For the text-containing cell, return its midpoint in (X, Y) coordinate format. 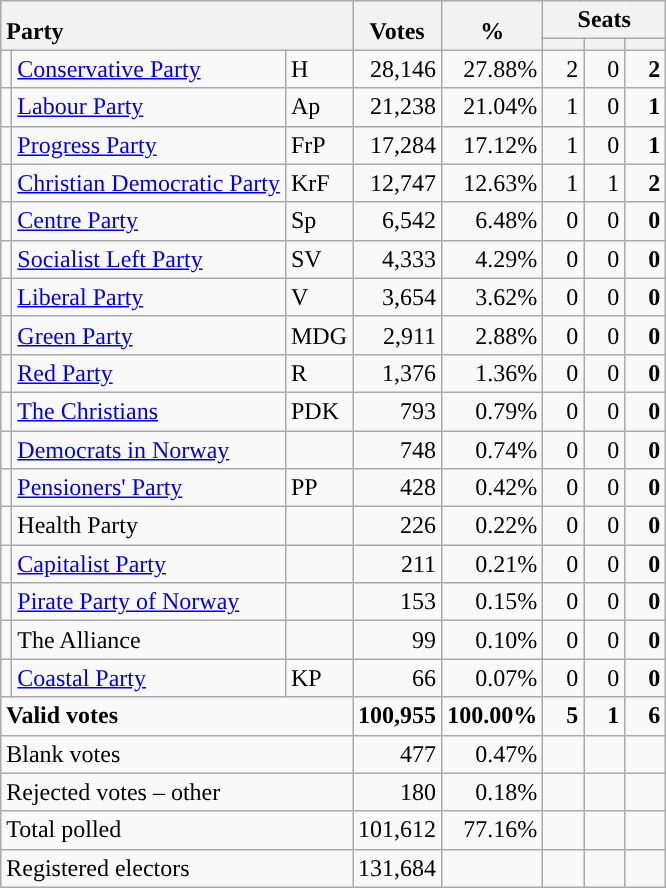
180 (398, 792)
FrP (318, 145)
% (492, 26)
Progress Party (149, 145)
The Christians (149, 411)
The Alliance (149, 640)
1.36% (492, 373)
Registered electors (177, 868)
Party (177, 26)
Pirate Party of Norway (149, 602)
477 (398, 754)
0.07% (492, 678)
Christian Democratic Party (149, 183)
Health Party (149, 526)
0.74% (492, 449)
H (318, 69)
153 (398, 602)
131,684 (398, 868)
R (318, 373)
3,654 (398, 297)
6.48% (492, 221)
Ap (318, 107)
Seats (604, 20)
211 (398, 564)
226 (398, 526)
66 (398, 678)
KP (318, 678)
0.22% (492, 526)
Valid votes (177, 716)
99 (398, 640)
0.15% (492, 602)
748 (398, 449)
PDK (318, 411)
Socialist Left Party (149, 259)
77.16% (492, 830)
Capitalist Party (149, 564)
2.88% (492, 335)
1,376 (398, 373)
KrF (318, 183)
17.12% (492, 145)
4,333 (398, 259)
428 (398, 488)
Red Party (149, 373)
Blank votes (177, 754)
SV (318, 259)
100,955 (398, 716)
0.42% (492, 488)
V (318, 297)
Democrats in Norway (149, 449)
12.63% (492, 183)
0.18% (492, 792)
PP (318, 488)
793 (398, 411)
6 (646, 716)
MDG (318, 335)
17,284 (398, 145)
101,612 (398, 830)
21,238 (398, 107)
Liberal Party (149, 297)
Conservative Party (149, 69)
12,747 (398, 183)
27.88% (492, 69)
3.62% (492, 297)
4.29% (492, 259)
Pensioners' Party (149, 488)
100.00% (492, 716)
5 (564, 716)
28,146 (398, 69)
0.10% (492, 640)
Labour Party (149, 107)
2,911 (398, 335)
0.79% (492, 411)
Green Party (149, 335)
0.47% (492, 754)
0.21% (492, 564)
6,542 (398, 221)
Votes (398, 26)
Total polled (177, 830)
Rejected votes – other (177, 792)
Sp (318, 221)
Coastal Party (149, 678)
21.04% (492, 107)
Centre Party (149, 221)
